For the text-containing cell, return its midpoint in [X, Y] coordinate format. 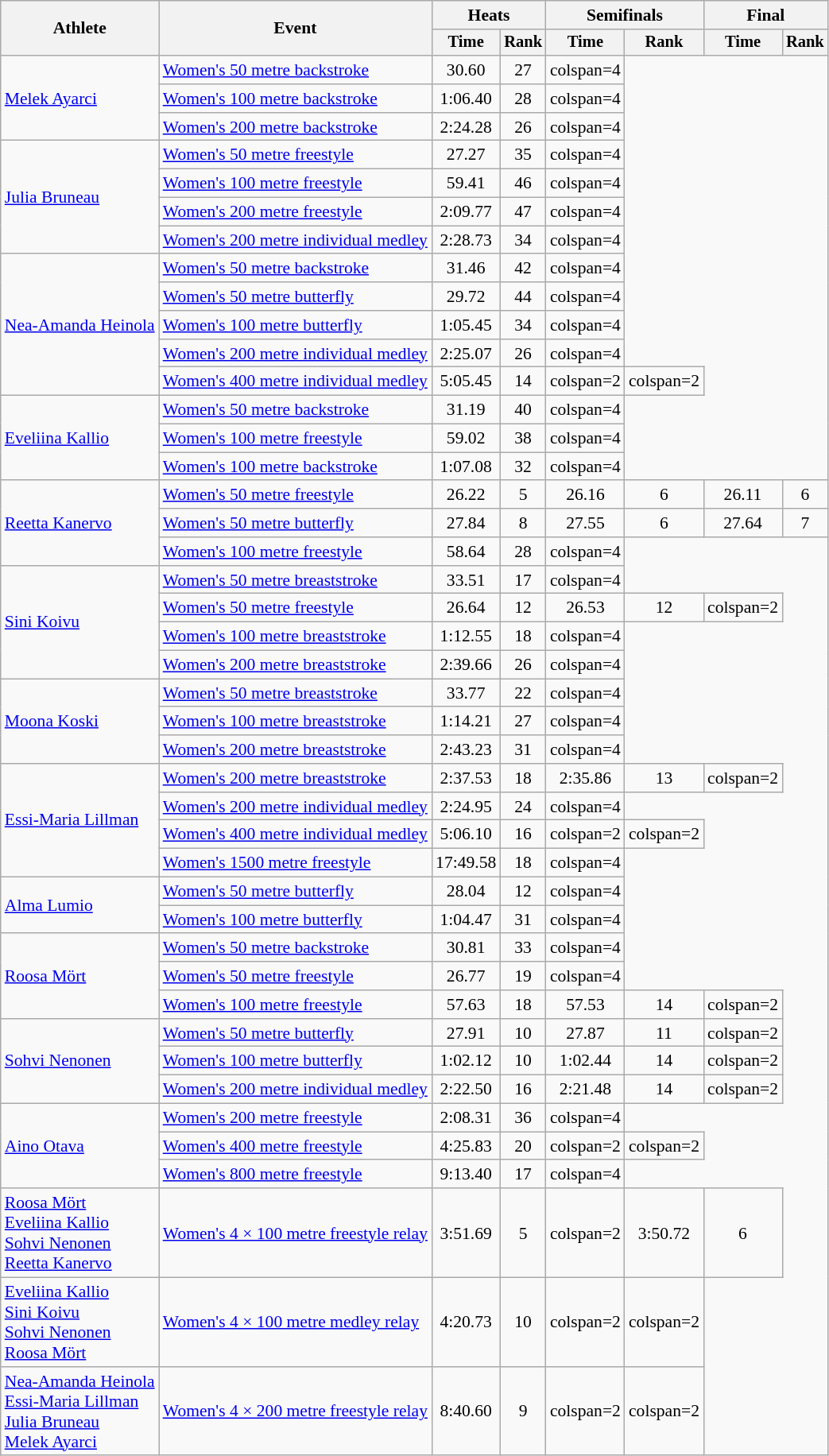
Aino Otava [79, 1146]
3:50.72 [664, 1233]
32 [523, 467]
1:07.08 [466, 467]
1:12.55 [466, 637]
26.64 [466, 608]
19 [523, 976]
26.22 [466, 495]
22 [523, 693]
47 [523, 212]
33.51 [466, 580]
33 [523, 948]
30.60 [466, 70]
2:24.28 [466, 127]
2:25.07 [466, 354]
2:22.50 [466, 1090]
Athlete [79, 29]
Eveliina KallioSini KoivuSohvi NenonenRoosa Mört [79, 1322]
33.77 [466, 693]
Sini Koivu [79, 622]
Essi-Maria Lillman [79, 820]
Alma Lumio [79, 906]
20 [523, 1146]
1:02.12 [466, 1061]
2:08.31 [466, 1118]
Reetta Kanervo [79, 523]
2:37.53 [466, 778]
31.19 [466, 410]
Heats [489, 15]
2:39.66 [466, 665]
26.11 [742, 495]
59.41 [466, 184]
31.46 [466, 269]
Julia Bruneau [79, 197]
9 [523, 1411]
27.87 [585, 1033]
11 [664, 1033]
Roosa MörtEveliina KallioSohvi NenonenReetta Kanervo [79, 1233]
4:20.73 [466, 1322]
Final [766, 15]
58.64 [466, 552]
Nea-Amanda Heinola [79, 325]
1:14.21 [466, 722]
8 [523, 523]
2:35.86 [585, 778]
24 [523, 807]
27.27 [466, 155]
Women's 400 metre freestyle [296, 1146]
17:49.58 [466, 863]
Nea-Amanda HeinolaEssi-Maria LillmanJulia BruneauMelek Ayarci [79, 1411]
1:02.44 [585, 1061]
8:40.60 [466, 1411]
27.55 [585, 523]
Sohvi Nenonen [79, 1062]
1:05.45 [466, 325]
4:25.83 [466, 1146]
3:51.69 [466, 1233]
Women's 4 × 100 metre medley relay [296, 1322]
2:09.77 [466, 212]
13 [664, 778]
Semifinals [625, 15]
Women's 4 × 200 metre freestyle relay [296, 1411]
40 [523, 410]
35 [523, 155]
Women's 800 metre freestyle [296, 1175]
28.04 [466, 892]
27.84 [466, 523]
2:28.73 [466, 240]
59.02 [466, 439]
7 [805, 523]
27.64 [742, 523]
26.16 [585, 495]
44 [523, 296]
Women's 200 metre backstroke [296, 127]
9:13.40 [466, 1175]
Event [296, 29]
30.81 [466, 948]
Melek Ayarci [79, 99]
26.53 [585, 608]
2:21.48 [585, 1090]
1:06.40 [466, 99]
26.77 [466, 976]
5:06.10 [466, 834]
Women's 4 × 100 metre freestyle relay [296, 1233]
2:24.95 [466, 807]
57.53 [585, 1005]
1:04.47 [466, 920]
46 [523, 184]
29.72 [466, 296]
38 [523, 439]
Women's 1500 metre freestyle [296, 863]
36 [523, 1118]
42 [523, 269]
27.91 [466, 1033]
5:05.45 [466, 381]
57.63 [466, 1005]
Moona Koski [79, 722]
Eveliina Kallio [79, 439]
Roosa Mört [79, 976]
2:43.23 [466, 749]
